Capture the cell that displays the provided text and extract its (X, Y) central coordinate. 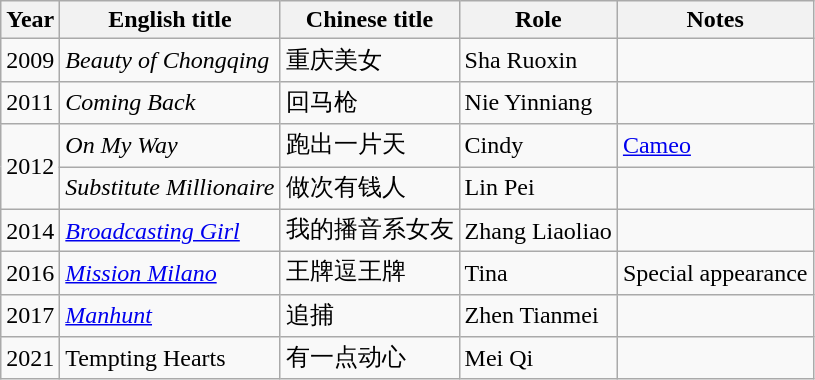
Cindy (538, 146)
2014 (30, 230)
Nie Yinniang (538, 102)
Manhunt (170, 316)
Broadcasting Girl (170, 230)
Coming Back (170, 102)
2016 (30, 274)
Zhen Tianmei (538, 316)
做次有钱人 (370, 188)
Beauty of Chongqing (170, 60)
2017 (30, 316)
Lin Pei (538, 188)
Tempting Hearts (170, 358)
Substitute Millionaire (170, 188)
追捕 (370, 316)
我的播音系女友 (370, 230)
Notes (715, 20)
English title (170, 20)
王牌逗王牌 (370, 274)
Zhang Liaoliao (538, 230)
2012 (30, 166)
Mei Qi (538, 358)
Mission Milano (170, 274)
2021 (30, 358)
Special appearance (715, 274)
有一点动心 (370, 358)
Role (538, 20)
Cameo (715, 146)
On My Way (170, 146)
2009 (30, 60)
Sha Ruoxin (538, 60)
回马枪 (370, 102)
重庆美女 (370, 60)
2011 (30, 102)
跑出一片天 (370, 146)
Year (30, 20)
Chinese title (370, 20)
Tina (538, 274)
